Capture the cell that displays the provided text and extract its (x, y) central coordinate. 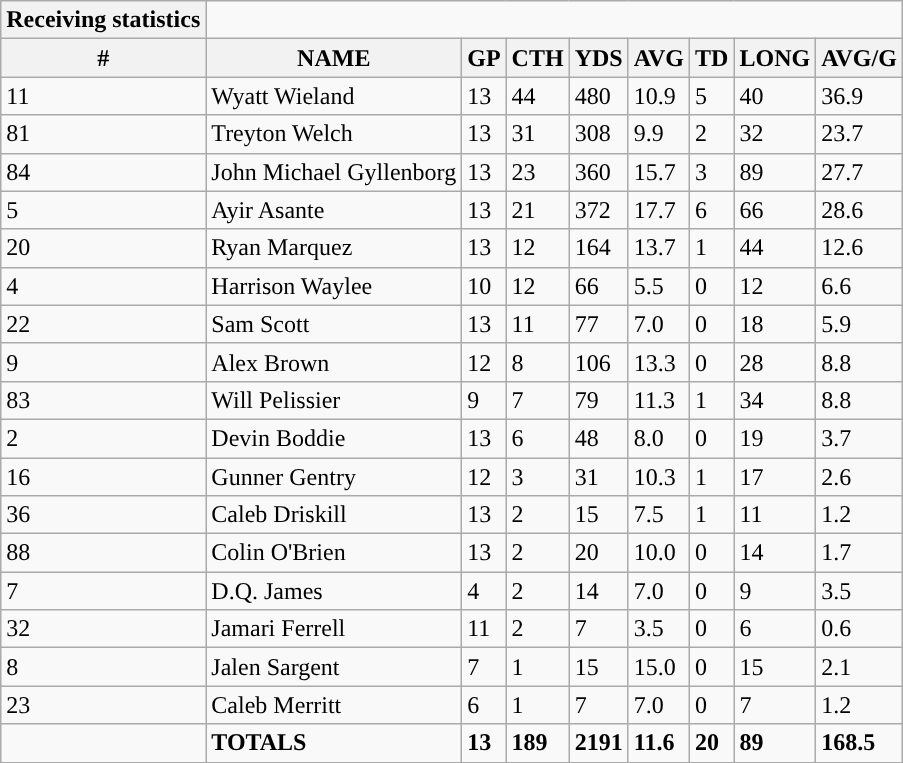
Treyton Welch (334, 134)
13.7 (658, 248)
Receiving statistics (104, 20)
1.7 (860, 553)
308 (598, 134)
10.0 (658, 553)
2191 (598, 743)
15.7 (658, 172)
27.7 (860, 172)
Will Pelissier (334, 400)
D.Q. James (334, 591)
GP (484, 58)
88 (104, 553)
YDS (598, 58)
23.7 (860, 134)
10.3 (658, 477)
Devin Boddie (334, 438)
5.5 (658, 286)
3.7 (860, 438)
TD (712, 58)
Caleb Driskill (334, 515)
40 (775, 96)
Wyatt Wieland (334, 96)
79 (598, 400)
LONG (775, 58)
AVG/G (860, 58)
Gunner Gentry (334, 477)
106 (598, 362)
8.0 (658, 438)
10.9 (658, 96)
9.9 (658, 134)
17 (775, 477)
480 (598, 96)
2.1 (860, 667)
77 (598, 324)
164 (598, 248)
5.9 (860, 324)
28.6 (860, 210)
6.6 (860, 286)
Ayir Asante (334, 210)
CTH (538, 58)
2.6 (860, 477)
36 (104, 515)
81 (104, 134)
# (104, 58)
34 (775, 400)
168.5 (860, 743)
372 (598, 210)
36.9 (860, 96)
360 (598, 172)
Caleb Merritt (334, 705)
28 (775, 362)
John Michael Gyllenborg (334, 172)
17.7 (658, 210)
48 (598, 438)
11.3 (658, 400)
13.3 (658, 362)
NAME (334, 58)
84 (104, 172)
11.6 (658, 743)
Jamari Ferrell (334, 629)
83 (104, 400)
Sam Scott (334, 324)
12.6 (860, 248)
15.0 (658, 667)
10 (484, 286)
Jalen Sargent (334, 667)
Harrison Waylee (334, 286)
19 (775, 438)
16 (104, 477)
189 (538, 743)
7.5 (658, 515)
Ryan Marquez (334, 248)
TOTALS (334, 743)
18 (775, 324)
0.6 (860, 629)
Colin O'Brien (334, 553)
21 (538, 210)
Alex Brown (334, 362)
22 (104, 324)
AVG (658, 58)
